Capture the cell that displays the provided text and extract its (x, y) central coordinate. 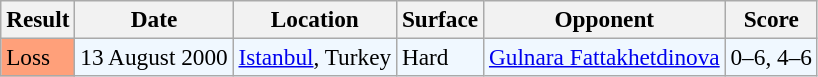
Surface (440, 19)
Opponent (605, 19)
Score (771, 19)
Loss (38, 57)
0–6, 4–6 (771, 57)
Date (154, 19)
Location (314, 19)
Result (38, 19)
Gulnara Fattakhetdinova (605, 57)
Hard (440, 57)
Istanbul, Turkey (314, 57)
13 August 2000 (154, 57)
